Locate the cell with the specified text and output its [x, y] center coordinate. 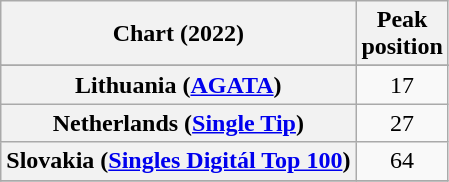
Peakposition [402, 34]
27 [402, 123]
17 [402, 85]
64 [402, 161]
Lithuania (AGATA) [178, 85]
Slovakia (Singles Digitál Top 100) [178, 161]
Netherlands (Single Tip) [178, 123]
Chart (2022) [178, 34]
